Return the [x, y] coordinate for the center point of the cell that contains the specified text.  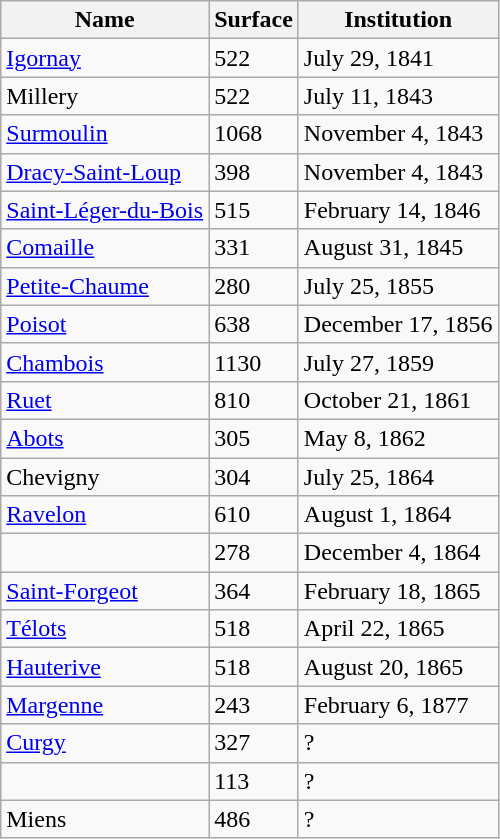
486 [254, 819]
August 20, 1865 [398, 667]
May 8, 1862 [398, 438]
Curgy [105, 743]
August 31, 1845 [398, 248]
810 [254, 400]
Abots [105, 438]
364 [254, 591]
398 [254, 172]
Millery [105, 96]
Surface [254, 20]
Petite-Chaume [105, 286]
October 21, 1861 [398, 400]
July 11, 1843 [398, 96]
July 29, 1841 [398, 58]
Miens [105, 819]
February 6, 1877 [398, 705]
515 [254, 210]
Chambois [105, 362]
280 [254, 286]
610 [254, 515]
July 27, 1859 [398, 362]
Institution [398, 20]
December 17, 1856 [398, 324]
Ruet [105, 400]
Saint-Léger-du-Bois [105, 210]
July 25, 1864 [398, 477]
Surmoulin [105, 134]
113 [254, 781]
278 [254, 553]
327 [254, 743]
Poisot [105, 324]
Comaille [105, 248]
Name [105, 20]
February 14, 1846 [398, 210]
304 [254, 477]
February 18, 1865 [398, 591]
Ravelon [105, 515]
July 25, 1855 [398, 286]
Saint-Forgeot [105, 591]
243 [254, 705]
1068 [254, 134]
Chevigny [105, 477]
331 [254, 248]
Hauterive [105, 667]
August 1, 1864 [398, 515]
Dracy-Saint-Loup [105, 172]
December 4, 1864 [398, 553]
April 22, 1865 [398, 629]
Igornay [105, 58]
Margenne [105, 705]
638 [254, 324]
Télots [105, 629]
1130 [254, 362]
305 [254, 438]
